Return [x, y] of the center of cell containing provided text 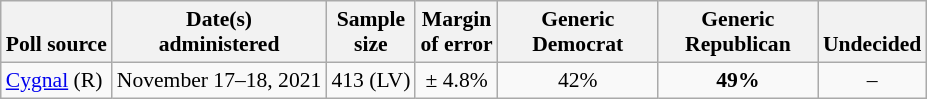
Undecided [872, 32]
Poll source [56, 32]
GenericRepublican [738, 32]
November 17–18, 2021 [220, 80]
Marginof error [456, 32]
42% [578, 80]
Date(s)administered [220, 32]
413 (LV) [370, 80]
49% [738, 80]
± 4.8% [456, 80]
GenericDemocrat [578, 32]
– [872, 80]
Samplesize [370, 32]
Cygnal (R) [56, 80]
